Extract the (x, y) coordinate from the center of the cell holding the provided text.  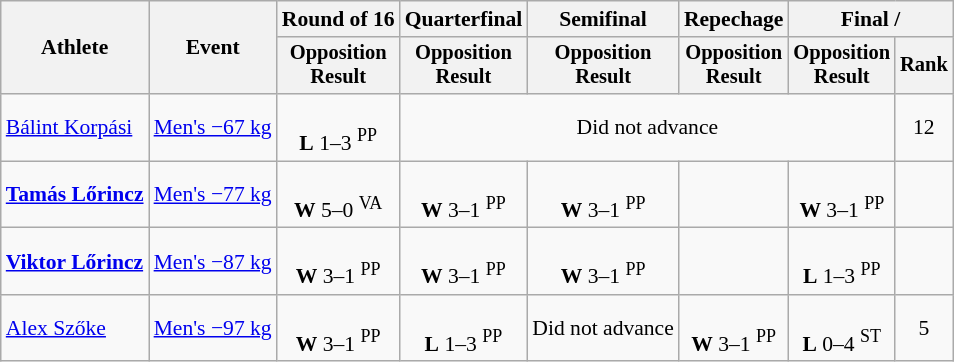
5 (924, 328)
Viktor Lőrincz (75, 262)
12 (924, 128)
Round of 16 (338, 19)
W 5–0 VA (338, 194)
Final / (870, 19)
Men's −77 kg (213, 194)
Tamás Lőrincz (75, 194)
Men's −67 kg (213, 128)
Semifinal (603, 19)
Bálint Korpási (75, 128)
Repechage (734, 19)
Quarterfinal (464, 19)
Men's −97 kg (213, 328)
Athlete (75, 48)
Men's −87 kg (213, 262)
Event (213, 48)
Rank (924, 66)
L 0–4 ST (842, 328)
Alex Szőke (75, 328)
